From the cell containing the given text, extract its center point as [x, y] coordinate. 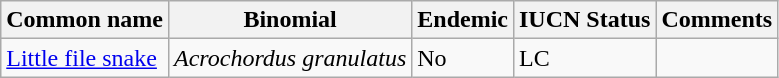
IUCN Status [584, 20]
LC [584, 58]
Comments [717, 20]
Acrochordus granulatus [290, 58]
Binomial [290, 20]
No [463, 58]
Little file snake [85, 58]
Common name [85, 20]
Endemic [463, 20]
